From the cell containing the given text, extract its center point as [x, y] coordinate. 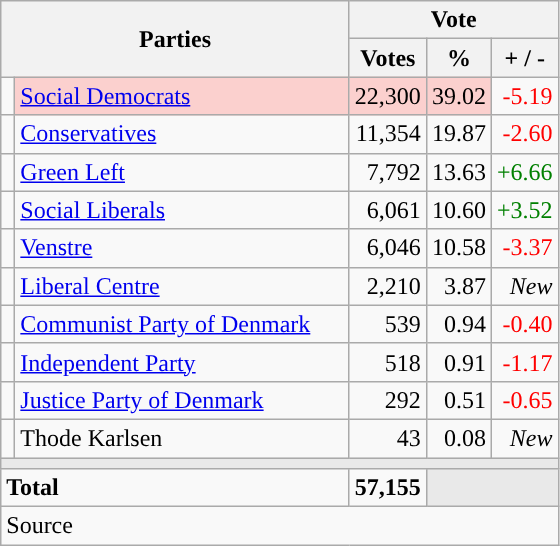
0.91 [458, 362]
Conservatives [182, 134]
13.63 [458, 172]
+6.66 [524, 172]
6,061 [388, 210]
Social Liberals [182, 210]
-3.37 [524, 248]
Source [280, 526]
Total [176, 488]
Votes [388, 58]
Liberal Centre [182, 286]
-0.65 [524, 400]
-5.19 [524, 96]
Green Left [182, 172]
518 [388, 362]
Venstre [182, 248]
0.51 [458, 400]
39.02 [458, 96]
22,300 [388, 96]
Communist Party of Denmark [182, 324]
11,354 [388, 134]
% [458, 58]
Vote [454, 20]
Social Democrats [182, 96]
2,210 [388, 286]
-1.17 [524, 362]
6,046 [388, 248]
3.87 [458, 286]
Thode Karlsen [182, 438]
43 [388, 438]
-0.40 [524, 324]
7,792 [388, 172]
0.94 [458, 324]
292 [388, 400]
+3.52 [524, 210]
57,155 [388, 488]
Independent Party [182, 362]
10.60 [458, 210]
-2.60 [524, 134]
10.58 [458, 248]
0.08 [458, 438]
+ / - [524, 58]
Justice Party of Denmark [182, 400]
19.87 [458, 134]
Parties [176, 39]
539 [388, 324]
